Provide the [X, Y] coordinate of the cell's center where the given text is located.  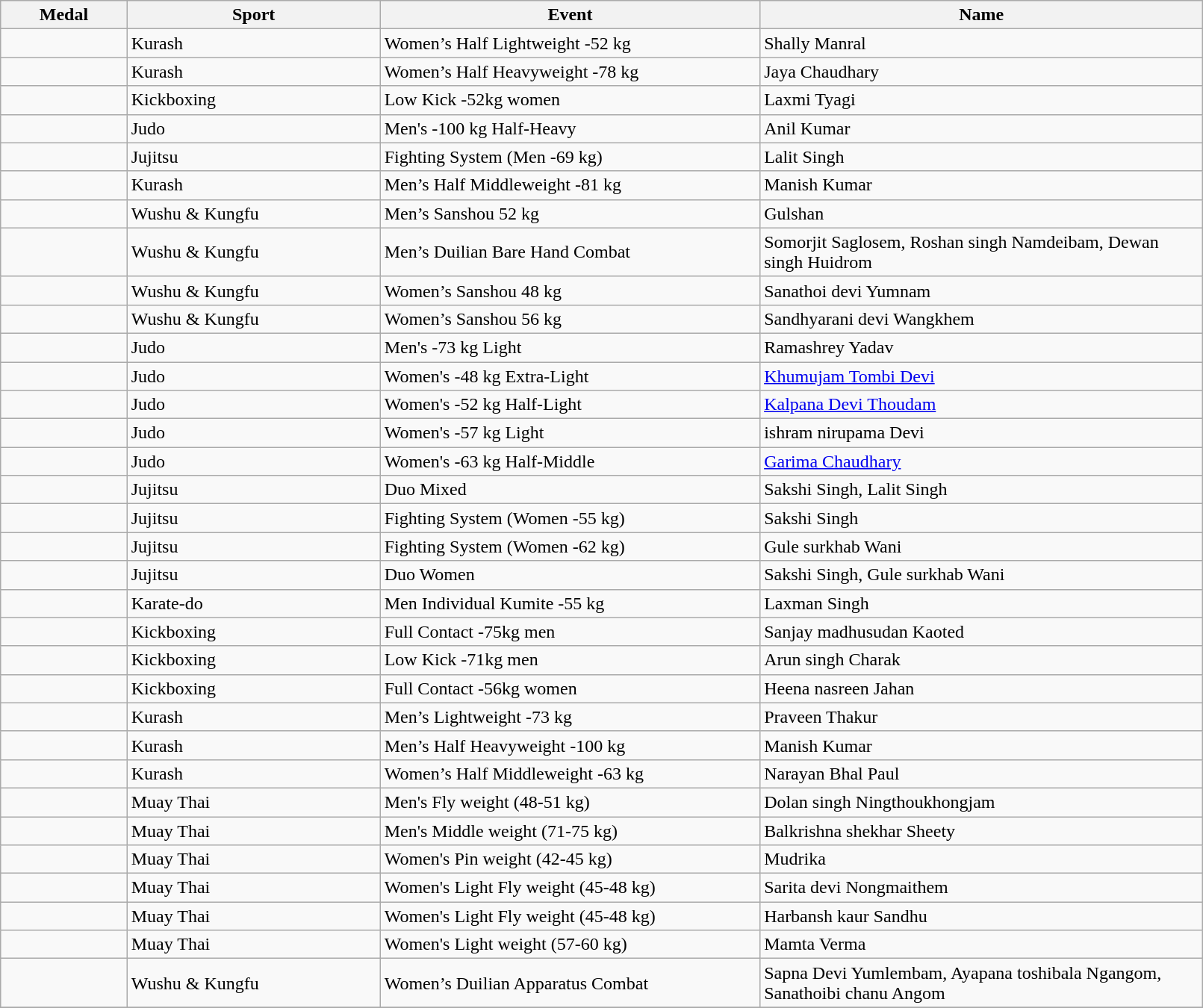
Shally Manral [981, 43]
Gulshan [981, 214]
Women’s Half Middleweight -63 kg [570, 774]
Heena nasreen Jahan [981, 688]
Garima Chaudhary [981, 461]
Men’s Half Middleweight -81 kg [570, 185]
Medal [64, 15]
Full Contact -56kg women [570, 688]
Men's -73 kg Light [570, 347]
Duo Women [570, 575]
Somorjit Saglosem, Roshan singh Namdeibam, Dewan singh Huidrom [981, 252]
Karate-do [254, 603]
Sakshi Singh, Lalit Singh [981, 490]
Dolan singh Ningthoukhongjam [981, 802]
Name [981, 15]
ishram nirupama Devi [981, 433]
Men's -100 kg Half-Heavy [570, 128]
Laxman Singh [981, 603]
Women’s Sanshou 48 kg [570, 290]
Sanjay madhusudan Kaoted [981, 632]
Women's Light weight (57-60 kg) [570, 945]
Men’s Half Heavyweight -100 kg [570, 745]
Sakshi Singh [981, 518]
Fighting System (Women -55 kg) [570, 518]
Women's Pin weight (42-45 kg) [570, 859]
Women’s Half Heavyweight -78 kg [570, 72]
Kalpana Devi Thoudam [981, 405]
Low Kick -52kg women [570, 100]
Women's -48 kg Extra-Light [570, 376]
Sanathoi devi Yumnam [981, 290]
Narayan Bhal Paul [981, 774]
Women's -57 kg Light [570, 433]
Mamta Verma [981, 945]
Harbansh kaur Sandhu [981, 916]
Men’s Duilian Bare Hand Combat [570, 252]
Women’s Sanshou 56 kg [570, 319]
Women's -52 kg Half-Light [570, 405]
Sarita devi Nongmaithem [981, 888]
Mudrika [981, 859]
Men’s Sanshou 52 kg [570, 214]
Fighting System (Women -62 kg) [570, 547]
Men's Middle weight (71-75 kg) [570, 831]
Lalit Singh [981, 157]
Jaya Chaudhary [981, 72]
Event [570, 15]
Low Kick -71kg men [570, 660]
Men’s Lightweight -73 kg [570, 717]
Laxmi Tyagi [981, 100]
Women's -63 kg Half-Middle [570, 461]
Sakshi Singh, Gule surkhab Wani [981, 575]
Full Contact -75kg men [570, 632]
Women’s Duilian Apparatus Combat [570, 983]
Gule surkhab Wani [981, 547]
Arun singh Charak [981, 660]
Sapna Devi Yumlembam, Ayapana toshibala Ngangom, Sanathoibi chanu Angom [981, 983]
Sandhyarani devi Wangkhem [981, 319]
Men Individual Kumite -55 kg [570, 603]
Duo Mixed [570, 490]
Balkrishna shekhar Sheety [981, 831]
Praveen Thakur [981, 717]
Fighting System (Men -69 kg) [570, 157]
Men's Fly weight (48-51 kg) [570, 802]
Women’s Half Lightweight -52 kg [570, 43]
Anil Kumar [981, 128]
Sport [254, 15]
Ramashrey Yadav [981, 347]
Khumujam Tombi Devi [981, 376]
